Determine the [X, Y] coordinate at the center of the cell enclosing the given text.  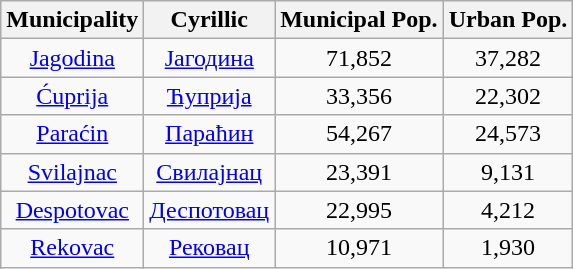
71,852 [359, 58]
Параћин [210, 134]
54,267 [359, 134]
Jagodina [72, 58]
Despotovac [72, 210]
10,971 [359, 248]
Paraćin [72, 134]
Ćuprija [72, 96]
Јагодина [210, 58]
33,356 [359, 96]
Рековац [210, 248]
Urban Pop. [508, 20]
Rekovac [72, 248]
22,302 [508, 96]
Свилајнац [210, 172]
Деспотовац [210, 210]
Municipal Pop. [359, 20]
23,391 [359, 172]
4,212 [508, 210]
Svilajnac [72, 172]
37,282 [508, 58]
9,131 [508, 172]
24,573 [508, 134]
Ћуприја [210, 96]
Municipality [72, 20]
22,995 [359, 210]
Cyrillic [210, 20]
1,930 [508, 248]
